Extract the [x, y] coordinate from the center of the cell holding the provided text.  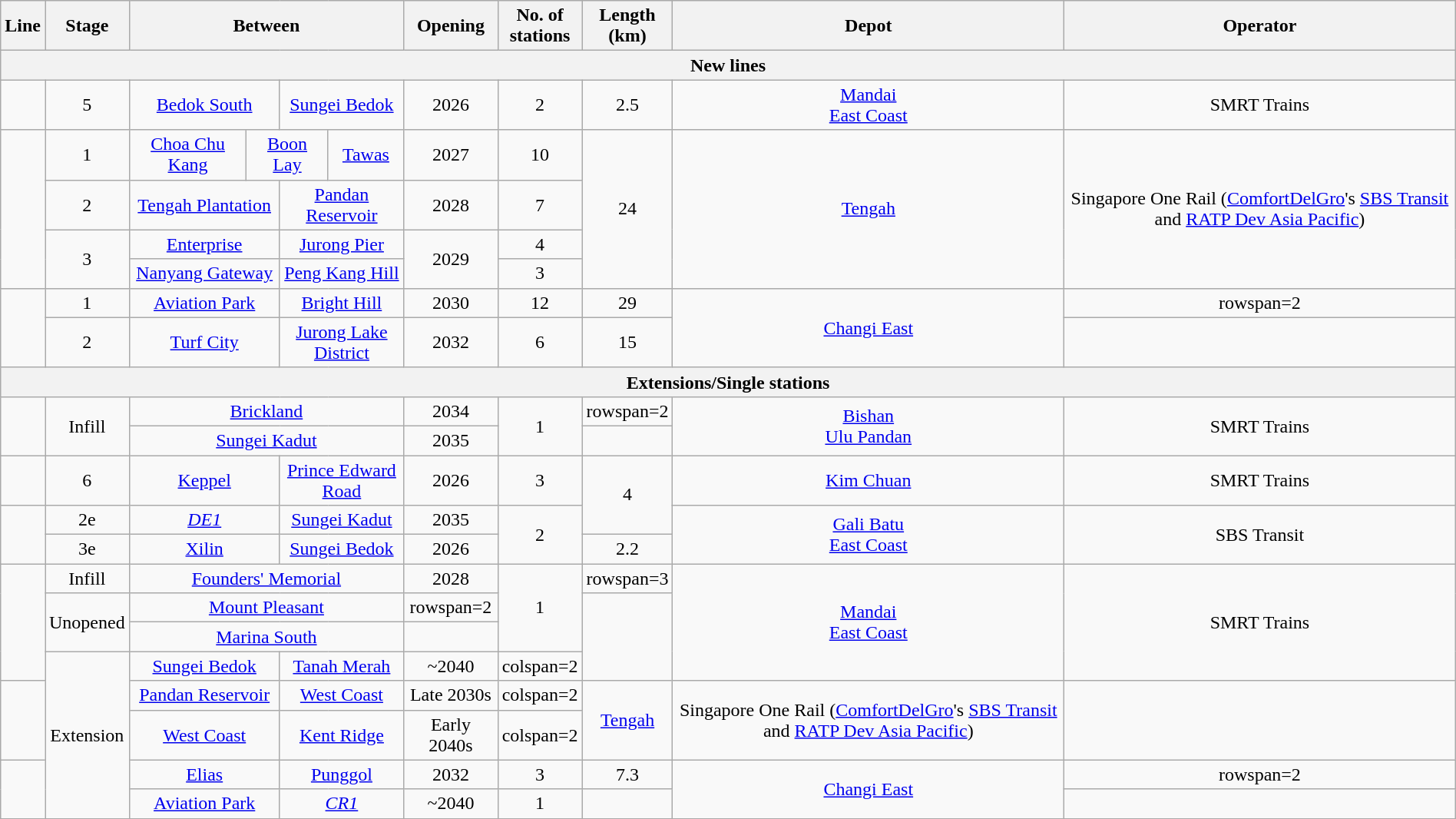
BishanUlu Pandan [869, 426]
Kent Ridge [341, 734]
Jurong Lake District [341, 343]
No. ofstations [540, 26]
Bright Hill [341, 303]
CR1 [341, 804]
Kim Chuan [869, 479]
2029 [451, 259]
Nanyang Gateway [204, 274]
Tengah Plantation [204, 204]
Marina South [266, 637]
Opening [451, 26]
Enterprise [204, 244]
3e [87, 549]
Gali BatuEast Coast [869, 535]
Tawas [366, 155]
12 [540, 303]
Turf City [204, 343]
Extension [87, 734]
Mount Pleasant [266, 608]
Brickland [266, 411]
Prince Edward Road [341, 479]
Between [266, 26]
2e [87, 520]
Xilin [204, 549]
5 [87, 104]
24 [627, 209]
Operator [1260, 26]
Line [23, 26]
Choa Chu Kang [187, 155]
2030 [451, 303]
Late 2030s [451, 695]
2027 [451, 155]
Punggol [341, 774]
Bedok South [204, 104]
Keppel [204, 479]
15 [627, 343]
Extensions/Single stations [728, 382]
Boon Lay [287, 155]
2034 [451, 411]
Stage [87, 26]
Depot [869, 26]
SBS Transit [1260, 535]
rowspan=3 [627, 579]
New lines [728, 65]
Tanah Merah [341, 666]
Unopened [87, 622]
Jurong Pier [341, 244]
Elias [204, 774]
10 [540, 155]
7 [540, 204]
29 [627, 303]
Peng Kang Hill [341, 274]
DE1 [204, 520]
Founders' Memorial [266, 579]
7.3 [627, 774]
Length(km) [627, 26]
2.2 [627, 549]
2.5 [627, 104]
Early 2040s [451, 734]
